Detect which cell encompasses the target text, then output its (X, Y) center coordinate. 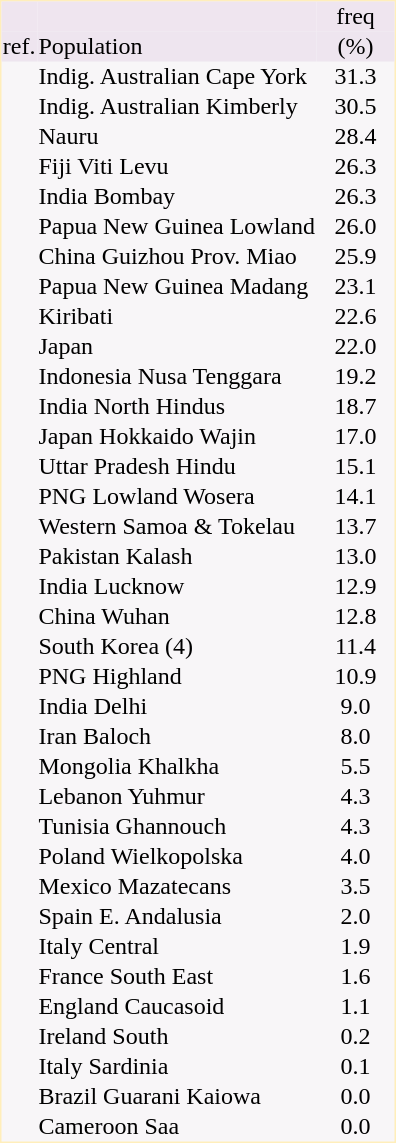
4.0 (355, 857)
India North Hindus (177, 407)
23.1 (355, 287)
26.0 (355, 227)
France South East (177, 977)
India Lucknow (177, 587)
Kiribati (177, 317)
1.9 (355, 947)
Brazil Guarani Kaiowa (177, 1097)
China Guizhou Prov. Miao (177, 257)
Tunisia Ghannouch (177, 827)
25.9 (355, 257)
Cameroon Saa (177, 1127)
Pakistan Kalash (177, 557)
Population (177, 47)
Indig. Australian Kimberly (177, 107)
India Delhi (177, 707)
England Caucasoid (177, 1007)
Papua New Guinea Lowland (177, 227)
31.3 (355, 77)
13.7 (355, 527)
5.5 (355, 767)
Uttar Pradesh Hindu (177, 467)
Ireland South (177, 1037)
Fiji Viti Levu (177, 167)
17.0 (355, 437)
ref. (19, 47)
1.6 (355, 977)
Poland Wielkopolska (177, 857)
22.0 (355, 347)
18.7 (355, 407)
1.1 (355, 1007)
2.0 (355, 917)
10.9 (355, 677)
Italy Sardinia (177, 1067)
9.0 (355, 707)
30.5 (355, 107)
0.1 (355, 1067)
Japan Hokkaido Wajin (177, 437)
15.1 (355, 467)
India Bombay (177, 197)
22.6 (355, 317)
PNG Highland (177, 677)
Indig. Australian Cape York (177, 77)
Western Samoa & Tokelau (177, 527)
PNG Lowland Wosera (177, 497)
Papua New Guinea Madang (177, 287)
12.8 (355, 617)
Indonesia Nusa Tenggara (177, 377)
Japan (177, 347)
28.4 (355, 137)
China Wuhan (177, 617)
freq (355, 17)
Spain E. Andalusia (177, 917)
South Korea (4) (177, 647)
Mongolia Khalkha (177, 767)
Iran Baloch (177, 737)
Lebanon Yuhmur (177, 797)
Mexico Mazatecans (177, 887)
Italy Central (177, 947)
8.0 (355, 737)
14.1 (355, 497)
12.9 (355, 587)
Nauru (177, 137)
3.5 (355, 887)
13.0 (355, 557)
11.4 (355, 647)
0.2 (355, 1037)
(%) (355, 47)
19.2 (355, 377)
